Pinpoint the cell where the given text exists, returning its [x, y] midpoint coordinate. 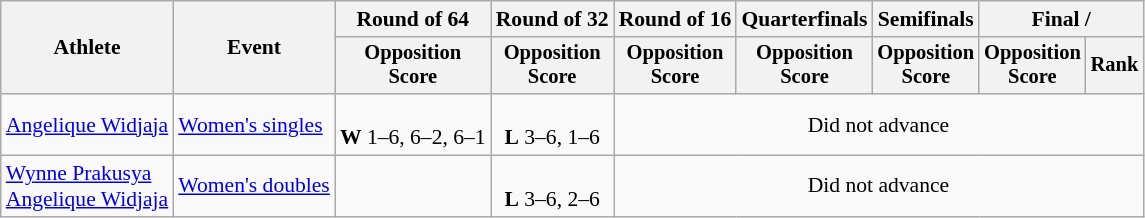
Round of 16 [676, 19]
Semifinals [926, 19]
L 3–6, 1–6 [552, 124]
Event [254, 48]
Round of 32 [552, 19]
Quarterfinals [804, 19]
Final / [1061, 19]
W 1–6, 6–2, 6–1 [413, 124]
Angelique Widjaja [88, 124]
Women's doubles [254, 186]
Rank [1115, 66]
Athlete [88, 48]
L 3–6, 2–6 [552, 186]
Women's singles [254, 124]
Round of 64 [413, 19]
Wynne PrakusyaAngelique Widjaja [88, 186]
